Provide the (X, Y) coordinate of the cell's center where the given text is located.  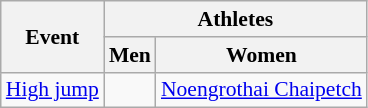
Athletes (236, 19)
Noengrothai Chaipetch (262, 90)
High jump (52, 90)
Women (262, 55)
Men (130, 55)
Event (52, 36)
